Capture the cell that displays the provided text and extract its [X, Y] central coordinate. 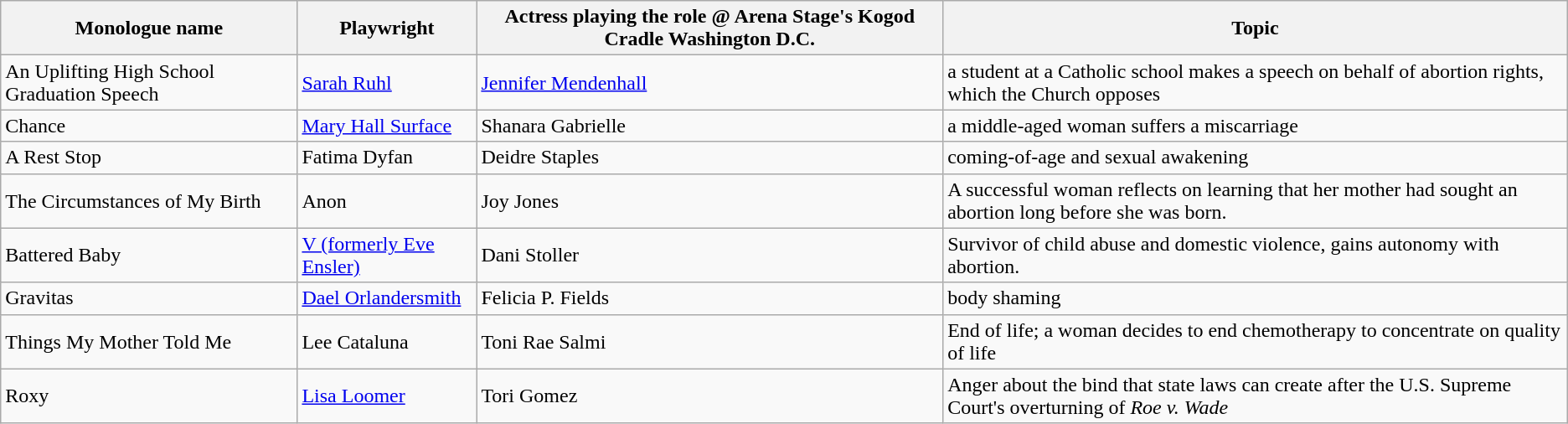
Fatima Dyfan [387, 158]
Roxy [149, 396]
Deidre Staples [710, 158]
Playwright [387, 28]
Actress playing the role @ Arena Stage's Kogod Cradle Washington D.C. [710, 28]
Topic [1256, 28]
Jennifer Mendenhall [710, 82]
coming-of-age and sexual awakening [1256, 158]
Dael Orlandersmith [387, 298]
Mary Hall Surface [387, 126]
Shanara Gabrielle [710, 126]
A Rest Stop [149, 158]
a student at a Catholic school makes a speech on behalf of abortion rights, which the Church opposes [1256, 82]
Battered Baby [149, 255]
Anger about the bind that state laws can create after the U.S. Supreme Court's overturning of Roe v. Wade [1256, 396]
Chance [149, 126]
An Uplifting High School Graduation Speech [149, 82]
Gravitas [149, 298]
Things My Mother Told Me [149, 342]
a middle-aged woman suffers a miscarriage [1256, 126]
Joy Jones [710, 201]
Monologue name [149, 28]
Felicia P. Fields [710, 298]
Anon [387, 201]
Survivor of child abuse and domestic violence, gains autonomy with abortion. [1256, 255]
Tori Gomez [710, 396]
Sarah Ruhl [387, 82]
body shaming [1256, 298]
End of life; a woman decides to end chemotherapy to concentrate on quality of life [1256, 342]
Dani Stoller [710, 255]
Toni Rae Salmi [710, 342]
Lee Cataluna [387, 342]
A successful woman reflects on learning that her mother had sought an abortion long before she was born. [1256, 201]
V (formerly Eve Ensler) [387, 255]
Lisa Loomer [387, 396]
The Circumstances of My Birth [149, 201]
